Locate the cell with the specified text and output its [X, Y] center coordinate. 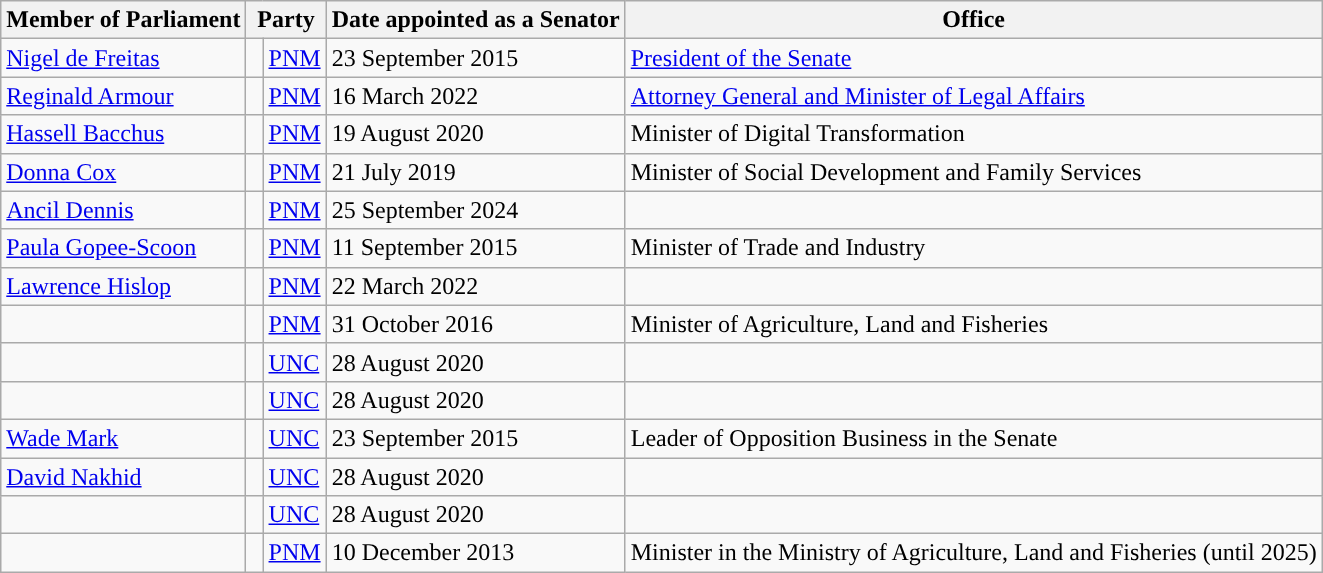
19 August 2020 [476, 134]
25 September 2024 [476, 210]
Office [974, 20]
Minister in the Ministry of Agriculture, Land and Fisheries (until 2025) [974, 553]
Date appointed as a Senator [476, 20]
Wade Mark [124, 438]
Minister of Agriculture, Land and Fisheries [974, 324]
Ancil Dennis [124, 210]
Nigel de Freitas [124, 58]
Paula Gopee-Scoon [124, 248]
21 July 2019 [476, 172]
11 September 2015 [476, 248]
10 December 2013 [476, 553]
Minister of Social Development and Family Services [974, 172]
President of the Senate [974, 58]
16 March 2022 [476, 96]
Attorney General and Minister of Legal Affairs [974, 96]
Member of Parliament [124, 20]
Party [286, 20]
Minister of Digital Transformation [974, 134]
Hassell Bacchus [124, 134]
Minister of Trade and Industry [974, 248]
Leader of Opposition Business in the Senate [974, 438]
Reginald Armour [124, 96]
David Nakhid [124, 477]
Donna Cox [124, 172]
31 October 2016 [476, 324]
Lawrence Hislop [124, 286]
22 March 2022 [476, 286]
